Determine the (x, y) coordinate at the center of the cell enclosing the given text.  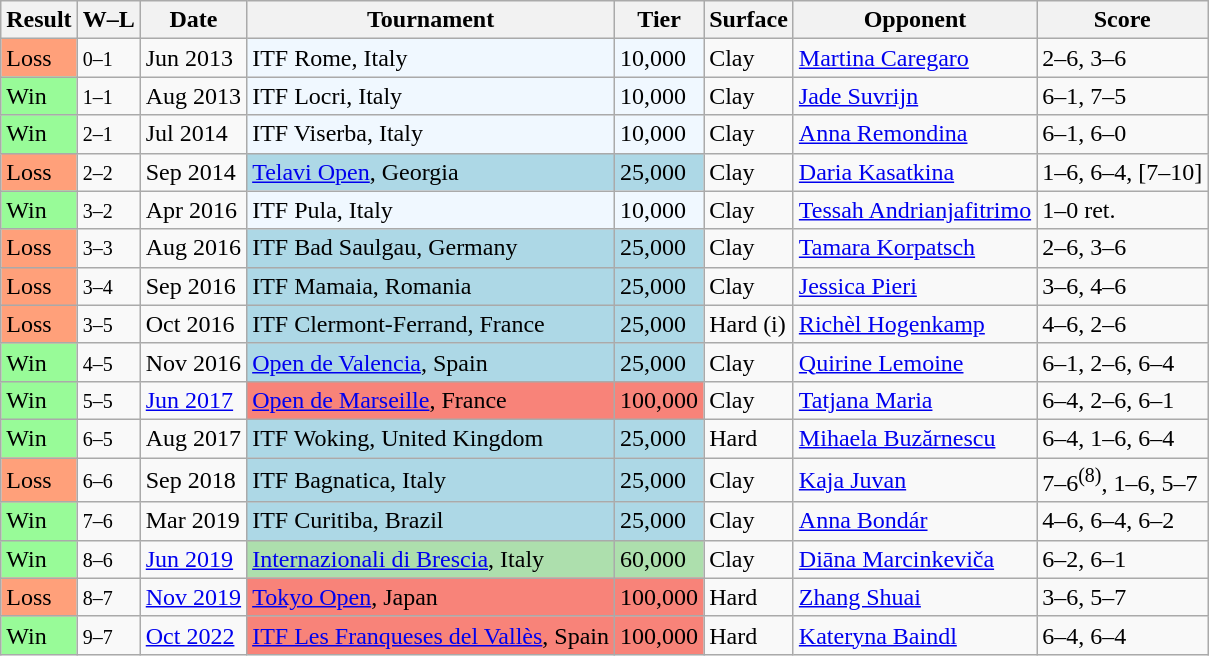
3–6, 5–7 (1122, 597)
Opponent (914, 20)
6–4, 1–6, 6–4 (1122, 438)
Tessah Andrianjafitrimo (914, 210)
0–1 (108, 58)
Open de Valencia, Spain (431, 362)
ITF Pula, Italy (431, 210)
Surface (749, 20)
Kateryna Baindl (914, 635)
ITF Curitiba, Brazil (431, 521)
Nov 2016 (193, 362)
Anna Remondina (914, 134)
Aug 2017 (193, 438)
6–1, 2–6, 6–4 (1122, 362)
Nov 2019 (193, 597)
Sep 2018 (193, 480)
W–L (108, 20)
ITF Woking, United Kingdom (431, 438)
Internazionali di Brescia, Italy (431, 559)
ITF Clermont-Ferrand, France (431, 324)
Daria Kasatkina (914, 172)
4–6, 6–4, 6–2 (1122, 521)
Martina Caregaro (914, 58)
6–5 (108, 438)
2–2 (108, 172)
4–6, 2–6 (1122, 324)
7–6 (108, 521)
Open de Marseille, France (431, 400)
8–6 (108, 559)
1–6, 6–4, [7–10] (1122, 172)
Aug 2016 (193, 248)
Mar 2019 (193, 521)
ITF Rome, Italy (431, 58)
5–5 (108, 400)
6–2, 6–1 (1122, 559)
Zhang Shuai (914, 597)
9–7 (108, 635)
6–4, 6–4 (1122, 635)
Sep 2014 (193, 172)
3–4 (108, 286)
1–1 (108, 96)
Tier (660, 20)
ITF Bad Saulgau, Germany (431, 248)
Tournament (431, 20)
6–1, 7–5 (1122, 96)
Tatjana Maria (914, 400)
Jul 2014 (193, 134)
Jun 2019 (193, 559)
ITF Mamaia, Romania (431, 286)
Mihaela Buzărnescu (914, 438)
7–6(8), 1–6, 5–7 (1122, 480)
Jun 2013 (193, 58)
Aug 2013 (193, 96)
Richèl Hogenkamp (914, 324)
Jun 2017 (193, 400)
6–6 (108, 480)
2–1 (108, 134)
4–5 (108, 362)
Apr 2016 (193, 210)
Telavi Open, Georgia (431, 172)
ITF Locri, Italy (431, 96)
Quirine Lemoine (914, 362)
Oct 2022 (193, 635)
Anna Bondár (914, 521)
6–4, 2–6, 6–1 (1122, 400)
60,000 (660, 559)
Diāna Marcinkeviča (914, 559)
Date (193, 20)
Kaja Juvan (914, 480)
Tamara Korpatsch (914, 248)
Tokyo Open, Japan (431, 597)
Sep 2016 (193, 286)
1–0 ret. (1122, 210)
3–2 (108, 210)
Oct 2016 (193, 324)
ITF Bagnatica, Italy (431, 480)
ITF Viserba, Italy (431, 134)
ITF Les Franqueses del Vallès, Spain (431, 635)
8–7 (108, 597)
3–5 (108, 324)
Score (1122, 20)
Hard (i) (749, 324)
Result (39, 20)
Jade Suvrijn (914, 96)
3–6, 4–6 (1122, 286)
6–1, 6–0 (1122, 134)
Jessica Pieri (914, 286)
3–3 (108, 248)
